Return (X, Y) of the center of cell containing provided text 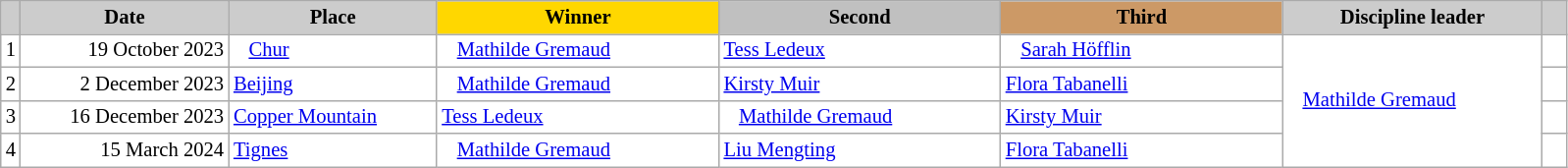
Place (333, 17)
Winner (577, 17)
4 (11, 150)
Discipline leader (1413, 17)
Second (860, 17)
19 October 2023 (125, 50)
Third (1142, 17)
15 March 2024 (125, 150)
Date (125, 17)
3 (11, 117)
Beijing (333, 84)
16 December 2023 (125, 117)
Tignes (333, 150)
Chur (333, 50)
Sarah Höfflin (1142, 50)
Copper Mountain (333, 117)
2 December 2023 (125, 84)
1 (11, 50)
Liu Mengting (860, 150)
2 (11, 84)
